Detect which cell encompasses the target text, then output its (X, Y) center coordinate. 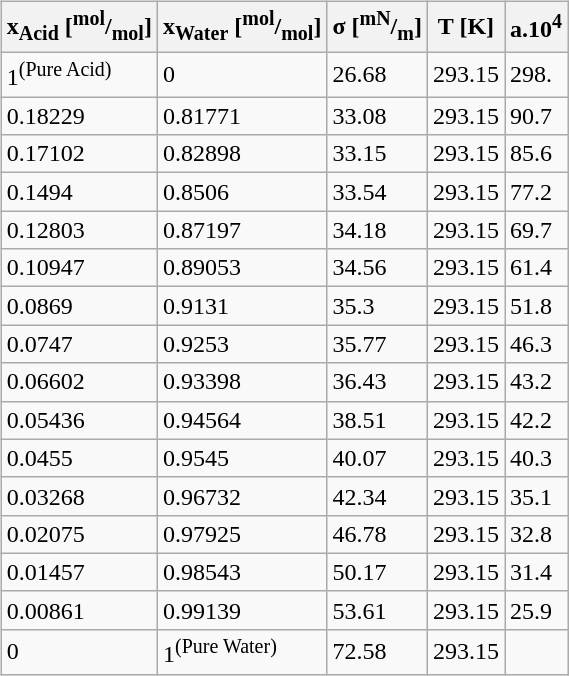
0.9253 (242, 344)
77.2 (536, 192)
0.87197 (242, 230)
46.3 (536, 344)
T [K] (466, 26)
0.0869 (79, 306)
35.3 (378, 306)
0.12803 (79, 230)
0.01457 (79, 572)
85.6 (536, 154)
0.9545 (242, 458)
26.68 (378, 74)
0.0455 (79, 458)
a.104 (536, 26)
σ [mN/m] (378, 26)
0.06602 (79, 382)
34.18 (378, 230)
53.61 (378, 610)
35.1 (536, 496)
25.9 (536, 610)
0.93398 (242, 382)
0.1494 (79, 192)
61.4 (536, 268)
42.2 (536, 420)
0.02075 (79, 534)
xWater [mol/mol] (242, 26)
0.99139 (242, 610)
51.8 (536, 306)
0.00861 (79, 610)
298. (536, 74)
0.03268 (79, 496)
50.17 (378, 572)
33.54 (378, 192)
0.18229 (79, 116)
36.43 (378, 382)
31.4 (536, 572)
90.7 (536, 116)
40.07 (378, 458)
42.34 (378, 496)
1(Pure Water) (242, 652)
0.98543 (242, 572)
72.58 (378, 652)
0.10947 (79, 268)
46.78 (378, 534)
0.17102 (79, 154)
0.9131 (242, 306)
0.94564 (242, 420)
35.77 (378, 344)
40.3 (536, 458)
0.82898 (242, 154)
33.08 (378, 116)
69.7 (536, 230)
34.56 (378, 268)
xAcid [mol/mol] (79, 26)
1(Pure Acid) (79, 74)
0.97925 (242, 534)
38.51 (378, 420)
33.15 (378, 154)
0.05436 (79, 420)
0.89053 (242, 268)
43.2 (536, 382)
32.8 (536, 534)
0.8506 (242, 192)
0.96732 (242, 496)
0.81771 (242, 116)
0.0747 (79, 344)
